From the cell containing the given text, extract its center point as [x, y] coordinate. 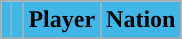
Player [62, 20]
Nation [141, 20]
